Extract the (x, y) coordinate from the center of the cell holding the provided text.  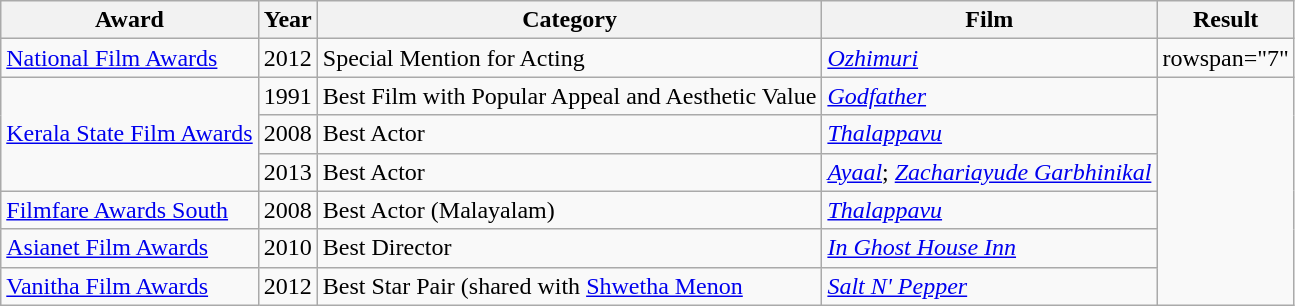
Salt N' Pepper (990, 286)
2013 (288, 172)
Ayaal; Zachariayude Garbhinikal (990, 172)
Asianet Film Awards (130, 248)
Best Director (570, 248)
Best Actor (Malayalam) (570, 210)
Film (990, 20)
Result (1226, 20)
In Ghost House Inn (990, 248)
Best Star Pair (shared with Shwetha Menon (570, 286)
Godfather (990, 96)
Kerala State Film Awards (130, 134)
2010 (288, 248)
Special Mention for Acting (570, 58)
Category (570, 20)
Year (288, 20)
Best Film with Popular Appeal and Aesthetic Value (570, 96)
Award (130, 20)
Filmfare Awards South (130, 210)
Vanitha Film Awards (130, 286)
Ozhimuri (990, 58)
rowspan="7" (1226, 58)
National Film Awards (130, 58)
1991 (288, 96)
